From the cell containing the given text, extract its center point as [x, y] coordinate. 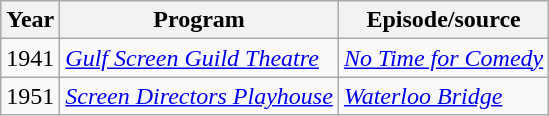
Screen Directors Playhouse [200, 96]
1941 [30, 58]
Waterloo Bridge [443, 96]
1951 [30, 96]
Year [30, 20]
Episode/source [443, 20]
Gulf Screen Guild Theatre [200, 58]
Program [200, 20]
No Time for Comedy [443, 58]
